Search for the cell housing the specified text and yield its (X, Y) center coordinate. 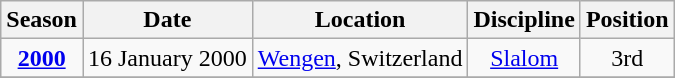
Season (42, 20)
16 January 2000 (167, 58)
Discipline (524, 20)
Date (167, 20)
3rd (627, 58)
Location (360, 20)
Slalom (524, 58)
2000 (42, 58)
Position (627, 20)
Wengen, Switzerland (360, 58)
